Detect which cell encompasses the target text, then output its (x, y) center coordinate. 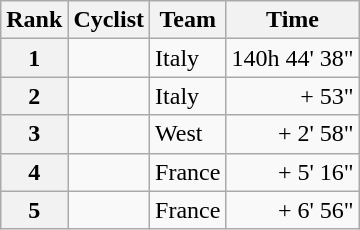
+ 2' 58" (292, 134)
5 (34, 210)
West (188, 134)
1 (34, 58)
+ 53" (292, 96)
+ 5' 16" (292, 172)
140h 44' 38" (292, 58)
+ 6' 56" (292, 210)
4 (34, 172)
Team (188, 20)
3 (34, 134)
Rank (34, 20)
Time (292, 20)
2 (34, 96)
Cyclist (109, 20)
